Capture the cell that displays the provided text and extract its (X, Y) central coordinate. 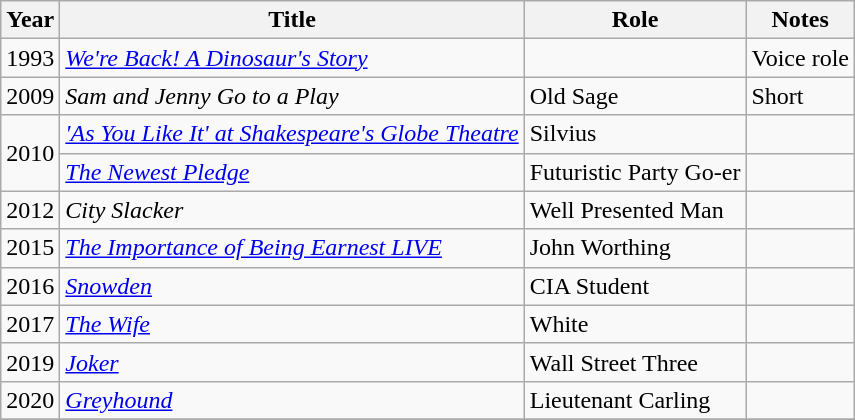
Greyhound (292, 400)
Role (635, 20)
White (635, 324)
Voice role (800, 58)
2019 (30, 362)
2020 (30, 400)
'As You Like It' at Shakespeare's Globe Theatre (292, 134)
We're Back! A Dinosaur's Story (292, 58)
City Slacker (292, 210)
Old Sage (635, 96)
2015 (30, 248)
Short (800, 96)
Sam and Jenny Go to a Play (292, 96)
The Wife (292, 324)
Silvius (635, 134)
The Newest Pledge (292, 172)
1993 (30, 58)
Title (292, 20)
Wall Street Three (635, 362)
CIA Student (635, 286)
Year (30, 20)
Well Presented Man (635, 210)
2009 (30, 96)
Notes (800, 20)
2010 (30, 153)
Lieutenant Carling (635, 400)
2016 (30, 286)
Joker (292, 362)
The Importance of Being Earnest LIVE (292, 248)
Futuristic Party Go-er (635, 172)
2012 (30, 210)
Snowden (292, 286)
2017 (30, 324)
John Worthing (635, 248)
